Provide the [x, y] coordinate of the cell's center where the given text is located.  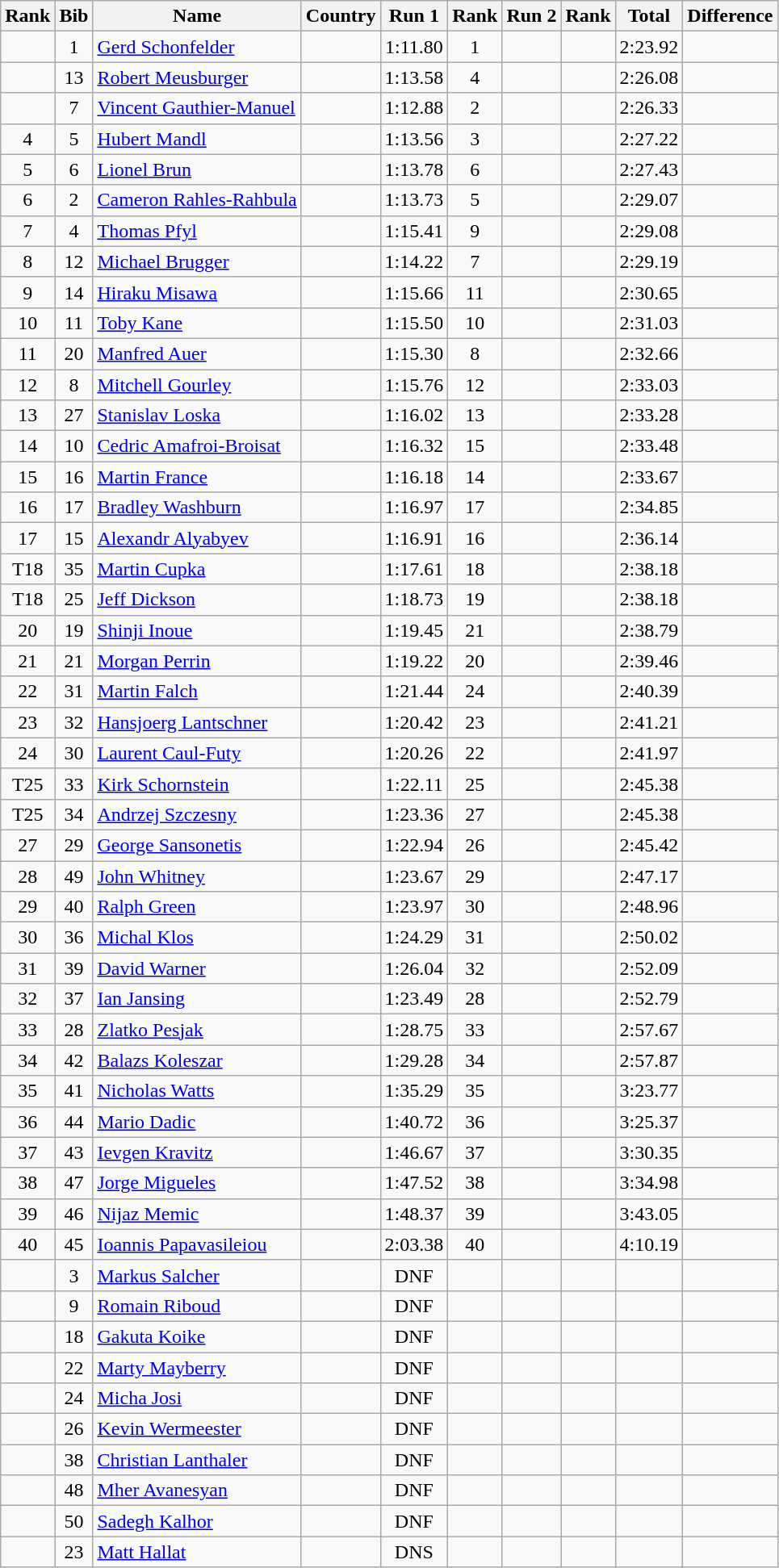
41 [74, 1091]
Matt Hallat [197, 1552]
1:21.44 [414, 692]
2:33.67 [649, 477]
Total [649, 16]
1:35.29 [414, 1091]
Alexandr Alyabyev [197, 538]
48 [74, 1491]
2:38.79 [649, 630]
3:25.37 [649, 1122]
1:23.36 [414, 814]
2:57.67 [649, 1030]
Nijaz Memic [197, 1214]
1:13.56 [414, 139]
Martin France [197, 477]
Gakuta Koike [197, 1336]
1:15.76 [414, 385]
Laurent Caul-Futy [197, 753]
Sadegh Kalhor [197, 1521]
1:11.80 [414, 47]
2:26.08 [649, 77]
1:12.88 [414, 108]
Marty Mayberry [197, 1368]
2:30.65 [649, 292]
1:16.91 [414, 538]
46 [74, 1214]
2:27.22 [649, 139]
2:45.42 [649, 845]
1:16.32 [414, 446]
Bradley Washburn [197, 508]
Jeff Dickson [197, 600]
3:34.98 [649, 1183]
Lionel Brun [197, 169]
1:22.94 [414, 845]
1:13.78 [414, 169]
Markus Salcher [197, 1275]
2:36.14 [649, 538]
Ioannis Papavasileiou [197, 1244]
Micha Josi [197, 1399]
2:41.97 [649, 753]
2:03.38 [414, 1244]
1:19.45 [414, 630]
1:22.11 [414, 784]
2:32.66 [649, 353]
Nicholas Watts [197, 1091]
2:31.03 [649, 323]
1:16.97 [414, 508]
2:47.17 [649, 876]
Manfred Auer [197, 353]
Mitchell Gourley [197, 385]
1:40.72 [414, 1122]
2:52.79 [649, 999]
42 [74, 1060]
1:15.41 [414, 231]
Toby Kane [197, 323]
1:13.73 [414, 200]
Balazs Koleszar [197, 1060]
2:34.85 [649, 508]
Name [197, 16]
3:43.05 [649, 1214]
Stanislav Loska [197, 416]
Michal Klos [197, 938]
2:57.87 [649, 1060]
44 [74, 1122]
1:20.42 [414, 722]
David Warner [197, 968]
2:33.03 [649, 385]
45 [74, 1244]
3:30.35 [649, 1152]
1:23.97 [414, 907]
Zlatko Pesjak [197, 1030]
Run 2 [531, 16]
1:26.04 [414, 968]
Hubert Mandl [197, 139]
Ian Jansing [197, 999]
Country [341, 16]
Romain Riboud [197, 1306]
Cedric Amafroi-Broisat [197, 446]
2:39.46 [649, 661]
Ralph Green [197, 907]
Kevin Wermeester [197, 1429]
Cameron Rahles-Rahbula [197, 200]
1:15.50 [414, 323]
2:23.92 [649, 47]
Robert Meusburger [197, 77]
1:24.29 [414, 938]
47 [74, 1183]
1:16.02 [414, 416]
2:29.08 [649, 231]
Kirk Schornstein [197, 784]
1:18.73 [414, 600]
2:33.28 [649, 416]
Ievgen Kravitz [197, 1152]
Bib [74, 16]
49 [74, 876]
2:29.19 [649, 261]
1:29.28 [414, 1060]
2:48.96 [649, 907]
1:15.30 [414, 353]
2:29.07 [649, 200]
2:40.39 [649, 692]
Shinji Inoue [197, 630]
2:33.48 [649, 446]
DNS [414, 1552]
1:20.26 [414, 753]
1:17.61 [414, 569]
Thomas Pfyl [197, 231]
50 [74, 1521]
Run 1 [414, 16]
2:50.02 [649, 938]
John Whitney [197, 876]
Martin Cupka [197, 569]
1:47.52 [414, 1183]
1:28.75 [414, 1030]
Gerd Schonfelder [197, 47]
1:13.58 [414, 77]
1:23.49 [414, 999]
Vincent Gauthier-Manuel [197, 108]
2:41.21 [649, 722]
4:10.19 [649, 1244]
Michael Brugger [197, 261]
Hiraku Misawa [197, 292]
Mario Dadic [197, 1122]
Morgan Perrin [197, 661]
Mher Avanesyan [197, 1491]
1:19.22 [414, 661]
Martin Falch [197, 692]
43 [74, 1152]
Jorge Migueles [197, 1183]
Andrzej Szczesny [197, 814]
1:48.37 [414, 1214]
Hansjoerg Lantschner [197, 722]
1:15.66 [414, 292]
1:23.67 [414, 876]
2:52.09 [649, 968]
George Sansonetis [197, 845]
2:27.43 [649, 169]
Difference [730, 16]
3:23.77 [649, 1091]
2:26.33 [649, 108]
Christian Lanthaler [197, 1460]
1:46.67 [414, 1152]
1:14.22 [414, 261]
1:16.18 [414, 477]
